Locate the cell with the specified text and output its [x, y] center coordinate. 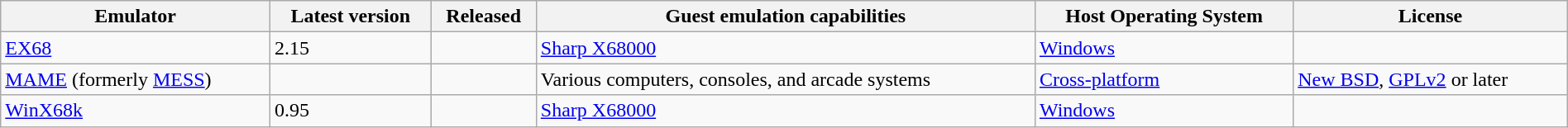
New BSD, GPLv2 or later [1431, 79]
Host Operating System [1164, 17]
EX68 [136, 48]
Released [483, 17]
WinX68k [136, 111]
Latest version [351, 17]
Guest emulation capabilities [786, 17]
0.95 [351, 111]
2.15 [351, 48]
License [1431, 17]
MAME (formerly MESS) [136, 79]
Cross-platform [1164, 79]
Various computers, consoles, and arcade systems [786, 79]
Emulator [136, 17]
